Return [x, y] of the center of cell containing provided text 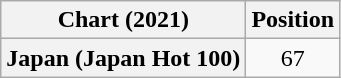
Chart (2021) [124, 20]
Japan (Japan Hot 100) [124, 58]
67 [293, 58]
Position [293, 20]
